Return the [x, y] coordinate for the center point of the cell that contains the specified text.  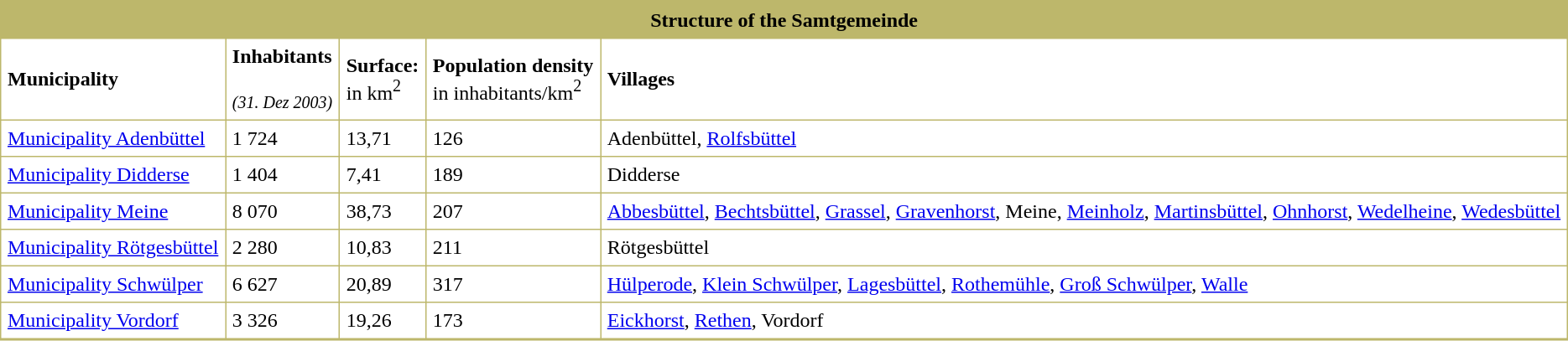
Municipality [113, 79]
Population densityin inhabitants/km2 [513, 79]
211 [513, 247]
19,26 [383, 321]
3 326 [282, 321]
Structure of the Samtgemeinde [784, 20]
Inhabitants(31. Dez 2003) [282, 79]
317 [513, 284]
189 [513, 175]
126 [513, 138]
173 [513, 321]
Municipality Didderse [113, 175]
6 627 [282, 284]
10,83 [383, 247]
2 280 [282, 247]
Municipality Schwülper [113, 284]
7,41 [383, 175]
1 404 [282, 175]
Municipality Vordorf [113, 321]
20,89 [383, 284]
Didderse [1084, 175]
207 [513, 211]
Abbesbüttel, Bechtsbüttel, Grassel, Gravenhorst, Meine, Meinholz, Martinsbüttel, Ohnhorst, Wedelheine, Wedesbüttel [1084, 211]
Eickhorst, Rethen, Vordorf [1084, 321]
38,73 [383, 211]
Municipality Rötgesbüttel [113, 247]
Adenbüttel, Rolfsbüttel [1084, 138]
Surface:in km2 [383, 79]
Villages [1084, 79]
Municipality Adenbüttel [113, 138]
1 724 [282, 138]
8 070 [282, 211]
Rötgesbüttel [1084, 247]
Municipality Meine [113, 211]
13,71 [383, 138]
Hülperode, Klein Schwülper, Lagesbüttel, Rothemühle, Groß Schwülper, Walle [1084, 284]
